Detect which cell encompasses the target text, then output its (x, y) center coordinate. 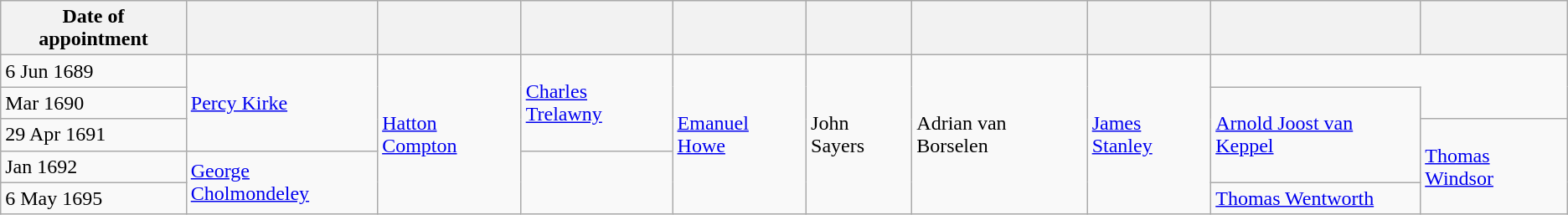
Thomas Wentworth (1316, 198)
George Cholmondeley (281, 182)
6 May 1695 (94, 198)
James Stanley (1149, 135)
Adrian van Borselen (1000, 135)
Jan 1692 (94, 166)
John Sayers (859, 135)
6 Jun 1689 (94, 71)
Percy Kirke (281, 103)
Date of appointment (94, 28)
Mar 1690 (94, 103)
Emanuel Howe (740, 135)
Thomas Windsor (1494, 166)
Charles Trelawny (596, 103)
29 Apr 1691 (94, 135)
Arnold Joost van Keppel (1316, 135)
Hatton Compton (450, 135)
